Locate the cell with the specified text and output its [x, y] center coordinate. 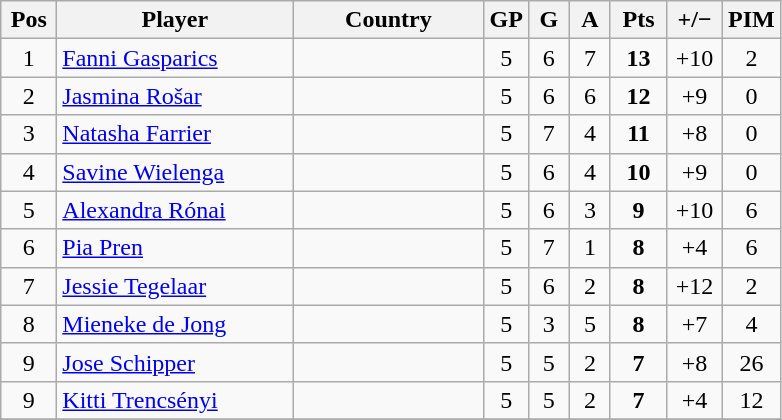
Mieneke de Jong [175, 324]
Player [175, 20]
Country [388, 20]
+/− [695, 20]
PIM [752, 20]
Savine Wielenga [175, 172]
G [548, 20]
A [590, 20]
Jose Schipper [175, 362]
26 [752, 362]
Pts [638, 20]
13 [638, 58]
Kitti Trencsényi [175, 400]
Pos [29, 20]
+7 [695, 324]
Jessie Tegelaar [175, 286]
Alexandra Rónai [175, 210]
Jasmina Rošar [175, 96]
10 [638, 172]
Natasha Farrier [175, 134]
11 [638, 134]
Fanni Gasparics [175, 58]
+12 [695, 286]
GP [506, 20]
Pia Pren [175, 248]
